Pinpoint the cell where the given text exists, returning its (x, y) midpoint coordinate. 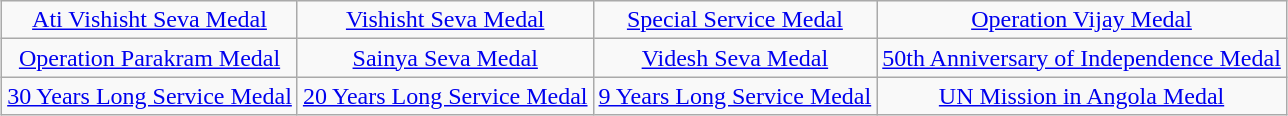
20 Years Long Service Medal (445, 96)
Vishisht Seva Medal (445, 20)
Videsh Seva Medal (735, 58)
50th Anniversary of Independence Medal (1082, 58)
Special Service Medal (735, 20)
Operation Vijay Medal (1082, 20)
30 Years Long Service Medal (150, 96)
Sainya Seva Medal (445, 58)
Operation Parakram Medal (150, 58)
Ati Vishisht Seva Medal (150, 20)
UN Mission in Angola Medal (1082, 96)
9 Years Long Service Medal (735, 96)
